Determine the (X, Y) coordinate at the center of the cell enclosing the given text.  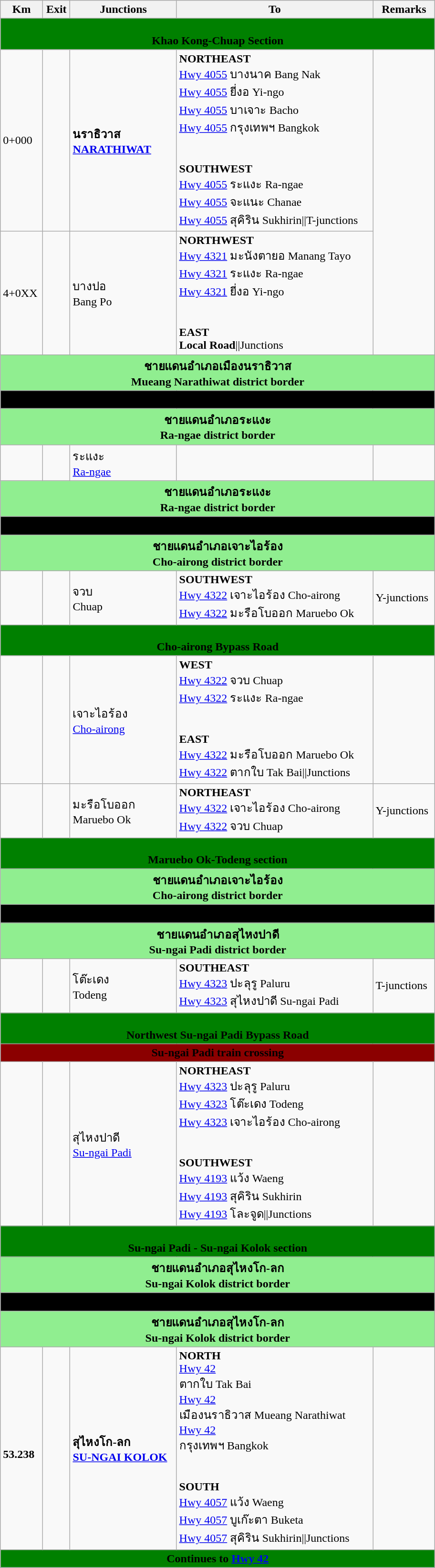
Mueang Narathiwat-Ra-ngae border (217, 400)
โต๊ะเดงTodeng (123, 985)
4+0XX (22, 293)
Su-ngai Padi - Su-ngai Kolok border (217, 1302)
ชายแดนอำเภอสุไหงปาดีSu-ngai Padi district border (217, 941)
Exit (56, 10)
Cho-airong - Su-ngai Padi border (217, 914)
0+000 (22, 141)
Cho-airong Bypass Road (217, 640)
สุไหงโก-ลกSU-NGAI KOLOK (123, 1448)
จวบChuap (123, 597)
NORTHEAST Hwy 4322 เจาะไอร้อง Cho-airong Hwy 4322 จวบ Chuap (275, 811)
สุไหงปาดีSu-ngai Padi (123, 1144)
เจาะไอร้องCho-airong (123, 719)
ระแงะRa-ngae (123, 463)
SOUTHEAST Hwy 4323 ปะลุรู Paluru Hwy 4323 สุไหงปาดี Su-ngai Padi (275, 985)
Continues to Hwy 42 (217, 1558)
ชายแดนอำเภอเมืองนราธิวาสMueang Narathiwat district border (217, 373)
53.238 (22, 1448)
มะรือโบออกMaruebo Ok (123, 811)
Junctions (123, 10)
Maruebo Ok-Todeng section (217, 853)
SOUTHWEST Hwy 4322 เจาะไอร้อง Cho-airong Hwy 4322 มะรือโบออก Maruebo Ok (275, 597)
บางปอBang Po (123, 293)
To (275, 10)
Su-ngai Padi train crossing (217, 1053)
Northwest Su-ngai Padi Bypass Road (217, 1028)
WEST Hwy 4322 จวบ Chuap Hwy 4322 ระแงะ Ra-ngae EAST Hwy 4322 มะรือโบออก Maruebo Ok Hwy 4322 ตากใบ Tak Bai||Junctions (275, 719)
Ra-ngae - Cho-airong border (217, 526)
T-junctions (404, 985)
Su-ngai Padi - Su-ngai Kolok section (217, 1242)
Remarks (404, 10)
นราธิวาสNARATHIWAT (123, 141)
NORTHWEST Hwy 4321 มะนังตายอ Manang Tayo Hwy 4321 ระแงะ Ra-ngae Hwy 4321 ยี่งอ Yi-ngo EASTLocal Road||Junctions (275, 293)
Km (22, 10)
Khao Kong-Chuap Section (217, 34)
